Return (X, Y) of the center of cell containing provided text 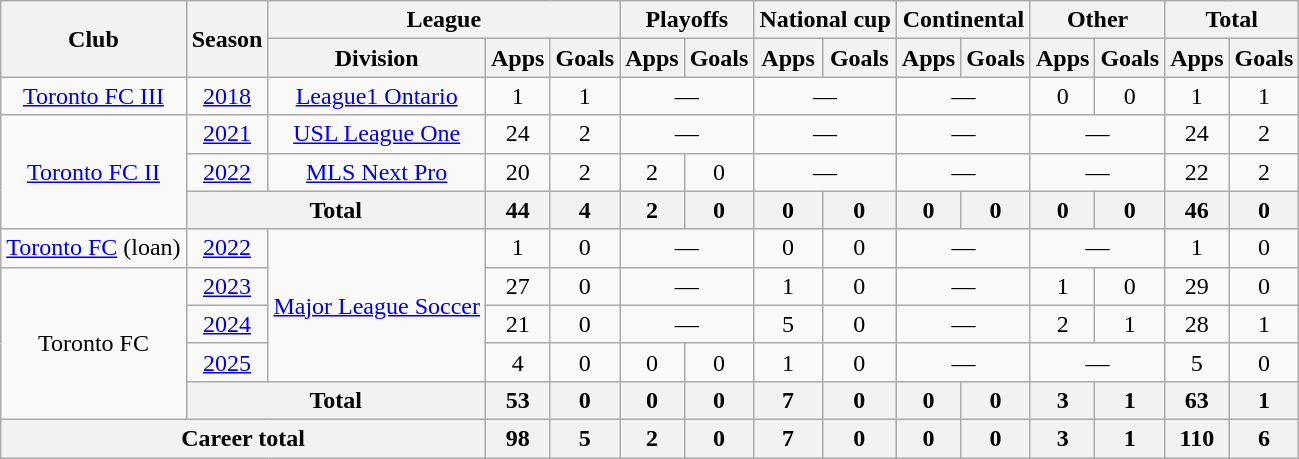
Major League Soccer (377, 305)
Club (94, 39)
Toronto FC III (94, 96)
22 (1197, 172)
Playoffs (687, 20)
Career total (244, 438)
Other (1097, 20)
21 (518, 324)
Season (227, 39)
27 (518, 286)
2021 (227, 134)
USL League One (377, 134)
2024 (227, 324)
28 (1197, 324)
98 (518, 438)
League1 Ontario (377, 96)
20 (518, 172)
46 (1197, 210)
53 (518, 400)
National cup (825, 20)
Toronto FC II (94, 172)
Continental (963, 20)
2025 (227, 362)
League (444, 20)
Division (377, 58)
Toronto FC (94, 343)
44 (518, 210)
2023 (227, 286)
6 (1264, 438)
63 (1197, 400)
Toronto FC (loan) (94, 248)
2018 (227, 96)
110 (1197, 438)
MLS Next Pro (377, 172)
29 (1197, 286)
